Locate the cell with the specified text and output its [x, y] center coordinate. 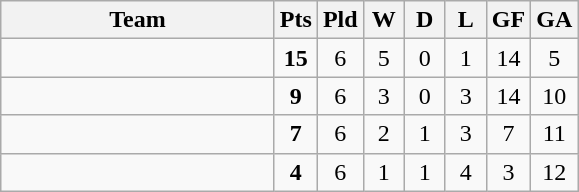
W [384, 20]
L [466, 20]
2 [384, 134]
Pld [340, 20]
GA [554, 20]
11 [554, 134]
D [424, 20]
9 [296, 96]
Pts [296, 20]
Team [138, 20]
10 [554, 96]
12 [554, 172]
15 [296, 58]
GF [508, 20]
